From the cell containing the given text, extract its center point as (X, Y) coordinate. 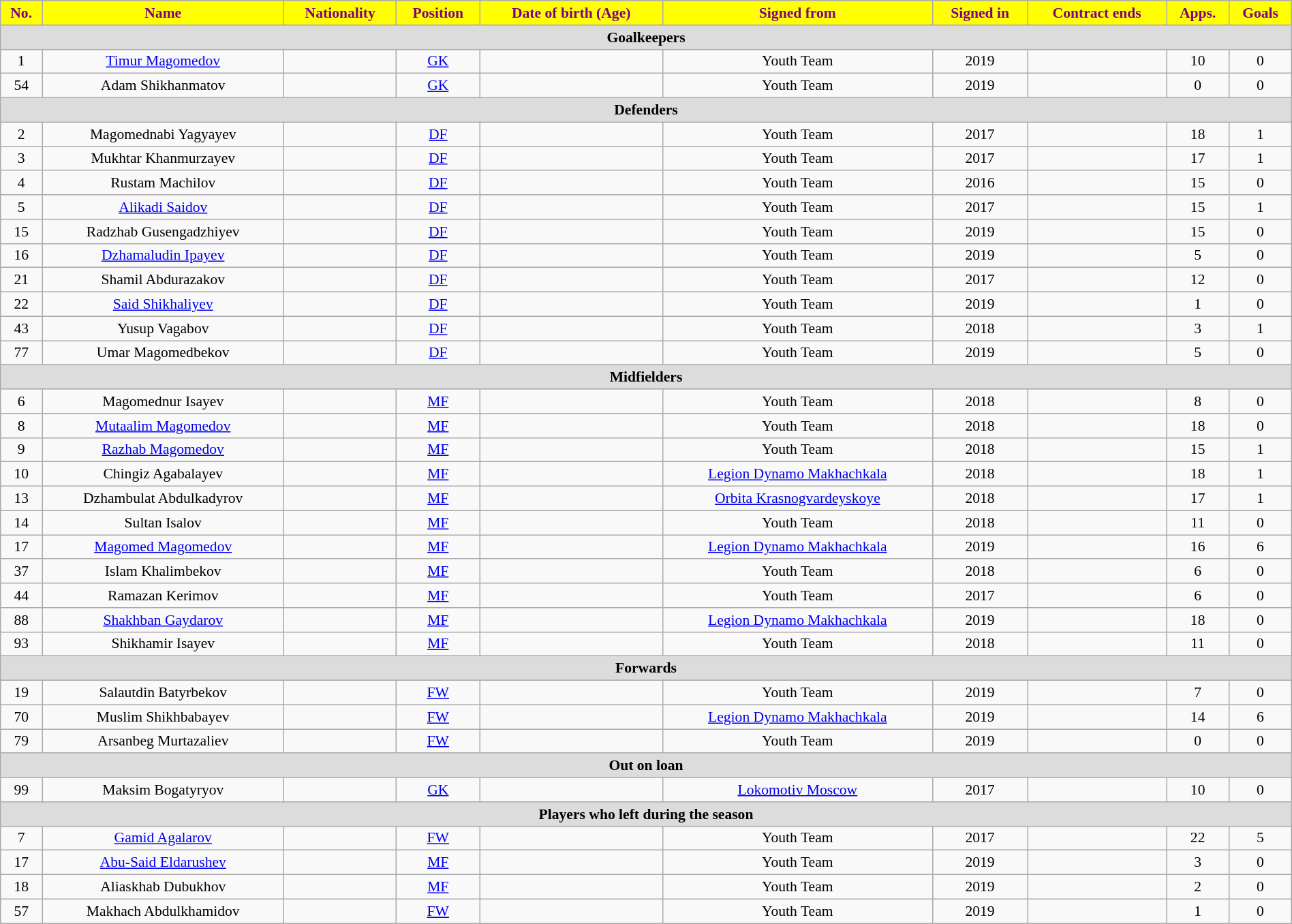
77 (22, 353)
Yusup Vagabov (164, 328)
Mukhtar Khanmurzayev (164, 159)
No. (22, 13)
Dzhambulat Abdulkadyrov (164, 499)
57 (22, 911)
Ramazan Kerimov (164, 596)
99 (22, 790)
Muslim Shikhbabayev (164, 717)
Shikhamir Isayev (164, 644)
44 (22, 596)
70 (22, 717)
Razhab Magomedov (164, 450)
9 (22, 450)
Umar Magomedbekov (164, 353)
Apps. (1198, 13)
Players who left during the season (646, 814)
4 (22, 183)
12 (1198, 280)
Abu-Said Eldarushev (164, 863)
88 (22, 620)
Signed in (980, 13)
Name (164, 13)
Out on loan (646, 766)
Alikadi Saidov (164, 207)
Adam Shikhanmatov (164, 86)
13 (22, 499)
Forwards (646, 668)
Magomednabi Yagyayev (164, 134)
Nationality (341, 13)
Said Shikhaliyev (164, 305)
Signed from (797, 13)
Midfielders (646, 378)
54 (22, 86)
21 (22, 280)
Aliaskhab Dubukhov (164, 887)
Magomed Magomedov (164, 547)
Orbita Krasnogvardeyskoye (797, 499)
Salautdin Batyrbekov (164, 693)
79 (22, 741)
Mutaalim Magomedov (164, 426)
19 (22, 693)
Maksim Bogatyryov (164, 790)
Radzhab Gusengadzhiyev (164, 232)
Lokomotiv Moscow (797, 790)
Position (437, 13)
93 (22, 644)
43 (22, 328)
Islam Khalimbekov (164, 572)
Magomednur Isayev (164, 401)
Shakhban Gaydarov (164, 620)
Makhach Abdulkhamidov (164, 911)
Contract ends (1097, 13)
Goals (1261, 13)
Goalkeepers (646, 37)
Rustam Machilov (164, 183)
Dzhamaludin Ipayev (164, 256)
37 (22, 572)
2016 (980, 183)
Shamil Abdurazakov (164, 280)
Chingiz Agabalayev (164, 474)
Timur Magomedov (164, 61)
Date of birth (Age) (571, 13)
Arsanbeg Murtazaliev (164, 741)
Gamid Agalarov (164, 838)
Sultan Isalov (164, 523)
Defenders (646, 110)
